Return (X, Y) of the center of cell containing provided text 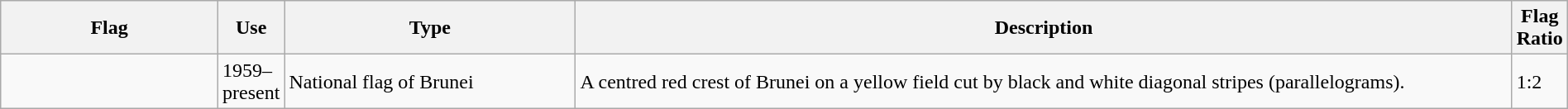
A centred red crest of Brunei on a yellow field cut by black and white diagonal stripes (parallelograms). (1044, 81)
Use (251, 28)
Flag Ratio (1540, 28)
Flag (109, 28)
Description (1044, 28)
Type (430, 28)
National flag of Brunei (430, 81)
1959–present (251, 81)
1:2 (1540, 81)
